Scan for the cell matching the given text and deliver its [x, y] coordinate at center. 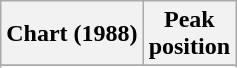
Chart (1988) [72, 34]
Peakposition [189, 34]
